Scan for the cell matching the given text and deliver its (X, Y) coordinate at center. 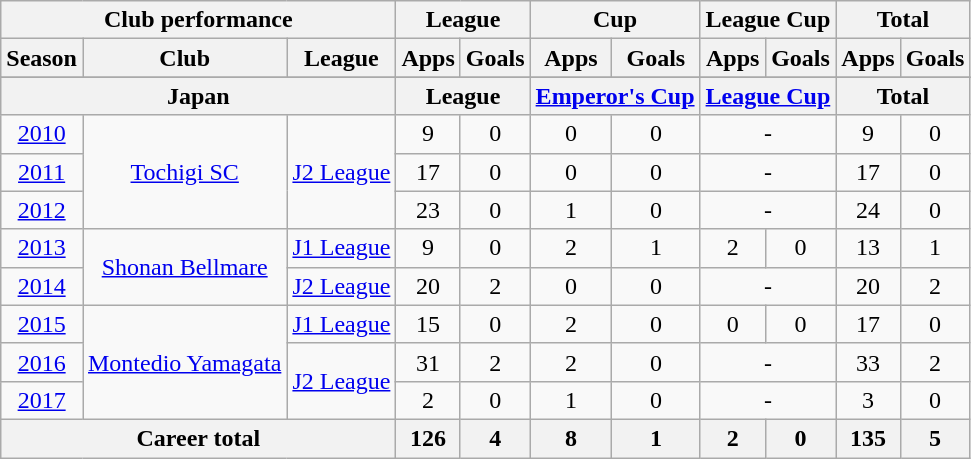
5 (935, 438)
Cup (615, 20)
Shonan Bellmare (184, 267)
126 (428, 438)
33 (868, 362)
Season (42, 58)
15 (428, 324)
2017 (42, 400)
4 (495, 438)
Emperor's Cup (615, 96)
Career total (198, 438)
Club (184, 58)
Tochigi SC (184, 172)
Japan (198, 96)
2011 (42, 172)
24 (868, 210)
135 (868, 438)
2014 (42, 286)
2012 (42, 210)
Montedio Yamagata (184, 362)
3 (868, 400)
31 (428, 362)
Club performance (198, 20)
2015 (42, 324)
2010 (42, 134)
2016 (42, 362)
8 (571, 438)
13 (868, 248)
23 (428, 210)
2013 (42, 248)
